Identify which cell holds the provided text, then report its [X, Y] central coordinate. 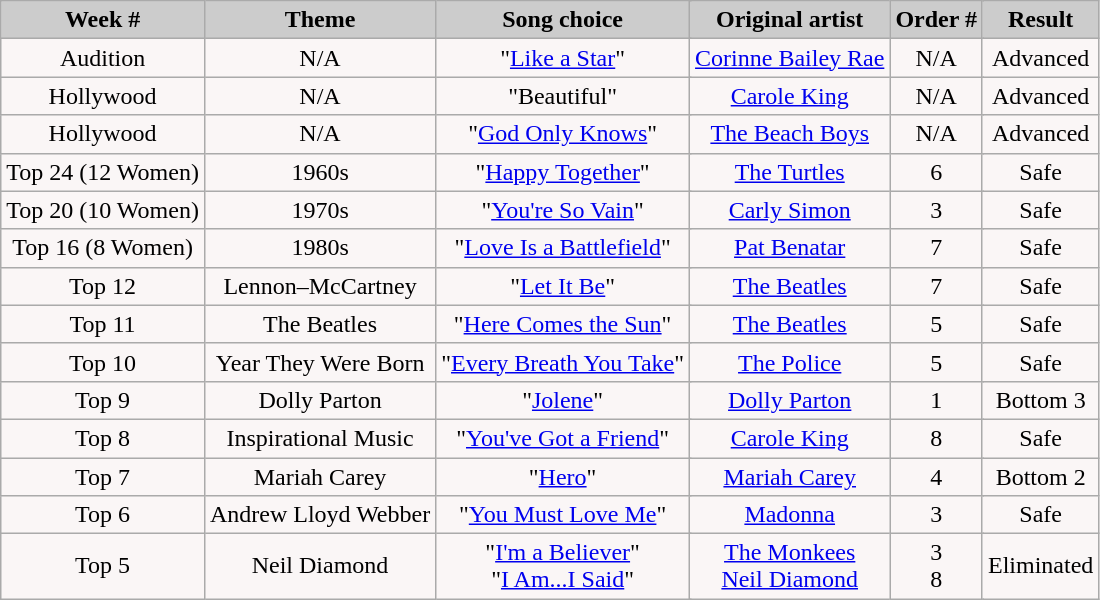
"Beautiful" [563, 96]
Pat Benatar [790, 248]
Top 12 [103, 286]
Top 9 [103, 400]
Carly Simon [790, 210]
Top 6 [103, 515]
Lennon–McCartney [320, 286]
"Every Breath You Take" [563, 362]
Year They Were Born [320, 362]
"I'm a Believer""I Am...I Said" [563, 566]
Madonna [790, 515]
"Jolene" [563, 400]
Original artist [790, 20]
Bottom 2 [1040, 477]
38 [936, 566]
The Police [790, 362]
Eliminated [1040, 566]
"Hero" [563, 477]
The MonkeesNeil Diamond [790, 566]
Inspirational Music [320, 438]
1 [936, 400]
4 [936, 477]
Top 11 [103, 324]
Audition [103, 58]
"You've Got a Friend" [563, 438]
"Here Comes the Sun" [563, 324]
Top 8 [103, 438]
6 [936, 172]
Result [1040, 20]
8 [936, 438]
"Let It Be" [563, 286]
Top 16 (8 Women) [103, 248]
The Beach Boys [790, 134]
"Happy Together" [563, 172]
1960s [320, 172]
Top 24 (12 Women) [103, 172]
"Like a Star" [563, 58]
"You're So Vain" [563, 210]
"Love Is a Battlefield" [563, 248]
Corinne Bailey Rae [790, 58]
"You Must Love Me" [563, 515]
Week # [103, 20]
"God Only Knows" [563, 134]
Order # [936, 20]
The Turtles [790, 172]
1970s [320, 210]
Neil Diamond [320, 566]
Theme [320, 20]
Top 10 [103, 362]
1980s [320, 248]
Andrew Lloyd Webber [320, 515]
Bottom 3 [1040, 400]
Song choice [563, 20]
Top 7 [103, 477]
Top 5 [103, 566]
Top 20 (10 Women) [103, 210]
